Provide the (x, y) coordinate of the cell's center where the given text is located.  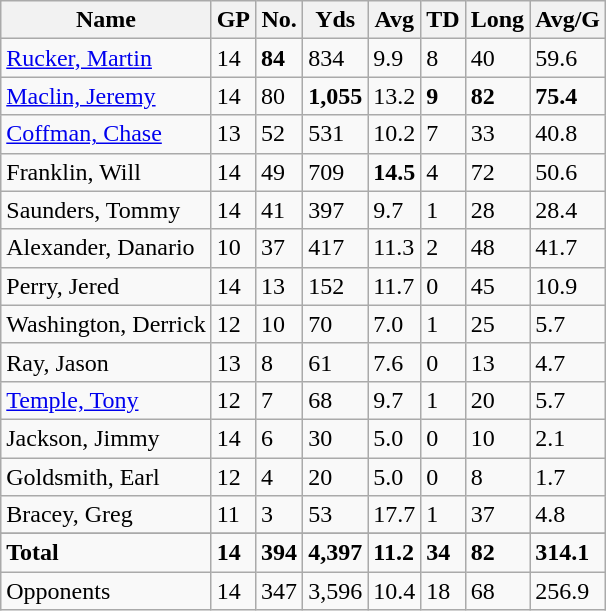
4,397 (336, 553)
52 (280, 134)
Rucker, Martin (106, 58)
17.7 (394, 515)
1.7 (568, 477)
Ray, Jason (106, 362)
30 (336, 438)
10.9 (568, 286)
18 (443, 591)
347 (280, 591)
49 (280, 172)
417 (336, 248)
10.4 (394, 591)
4.7 (568, 362)
Coffman, Chase (106, 134)
34 (443, 553)
25 (497, 324)
Bracey, Greg (106, 515)
70 (336, 324)
33 (497, 134)
7.0 (394, 324)
834 (336, 58)
13.2 (394, 96)
10.2 (394, 134)
531 (336, 134)
Franklin, Will (106, 172)
1,055 (336, 96)
14.5 (394, 172)
40 (497, 58)
Saunders, Tommy (106, 210)
11.7 (394, 286)
9.9 (394, 58)
Long (497, 20)
11.2 (394, 553)
2 (443, 248)
6 (280, 438)
53 (336, 515)
28 (497, 210)
394 (280, 553)
256.9 (568, 591)
Perry, Jered (106, 286)
Yds (336, 20)
75.4 (568, 96)
709 (336, 172)
45 (497, 286)
TD (443, 20)
48 (497, 248)
GP (233, 20)
61 (336, 362)
4.8 (568, 515)
397 (336, 210)
Temple, Tony (106, 400)
59.6 (568, 58)
152 (336, 286)
Jackson, Jimmy (106, 438)
Maclin, Jeremy (106, 96)
80 (280, 96)
No. (280, 20)
9 (443, 96)
Alexander, Danario (106, 248)
Opponents (106, 591)
11.3 (394, 248)
3,596 (336, 591)
Name (106, 20)
Washington, Derrick (106, 324)
7.6 (394, 362)
2.1 (568, 438)
41.7 (568, 248)
84 (280, 58)
Avg (394, 20)
Total (106, 553)
28.4 (568, 210)
314.1 (568, 553)
41 (280, 210)
3 (280, 515)
11 (233, 515)
72 (497, 172)
40.8 (568, 134)
Goldsmith, Earl (106, 477)
50.6 (568, 172)
Avg/G (568, 20)
